From the cell containing the given text, extract its center point as [X, Y] coordinate. 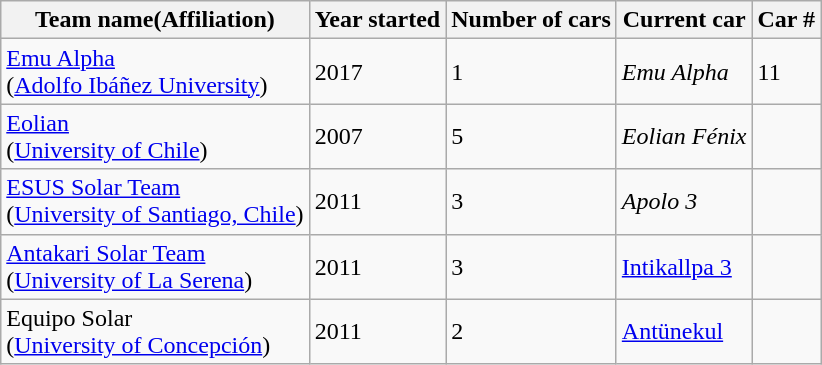
Emu Alpha [684, 72]
Equipo Solar(University of Concepción) [155, 332]
ESUS Solar Team(University of Santiago, Chile) [155, 202]
Eolian(University of Chile) [155, 136]
5 [532, 136]
Antakari Solar Team(University of La Serena) [155, 266]
2 [532, 332]
1 [532, 72]
Apolo 3 [684, 202]
Year started [378, 20]
Antünekul [684, 332]
Emu Alpha(Adolfo Ibáñez University) [155, 72]
Intikallpa 3 [684, 266]
Team name(Affiliation) [155, 20]
Number of cars [532, 20]
11 [786, 72]
2017 [378, 72]
2007 [378, 136]
Eolian Fénix [684, 136]
Current car [684, 20]
Car # [786, 20]
